Find where the given text appears and provide that cell's center as [X, Y] coordinate. 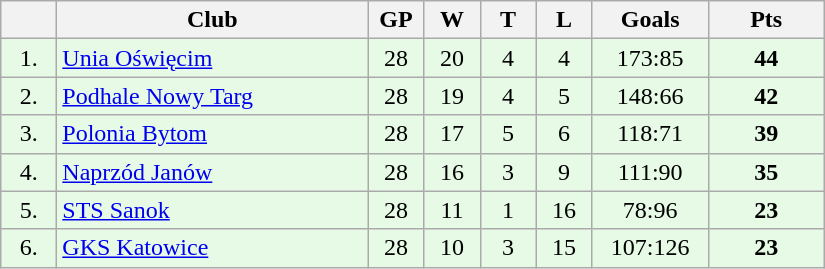
1. [29, 58]
17 [452, 134]
Naprzód Janów [212, 172]
118:71 [650, 134]
15 [564, 248]
20 [452, 58]
44 [766, 58]
1 [508, 210]
35 [766, 172]
L [564, 20]
6 [564, 134]
11 [452, 210]
W [452, 20]
6. [29, 248]
78:96 [650, 210]
GP [396, 20]
Goals [650, 20]
Polonia Bytom [212, 134]
Pts [766, 20]
3. [29, 134]
T [508, 20]
173:85 [650, 58]
111:90 [650, 172]
Podhale Nowy Targ [212, 96]
Club [212, 20]
148:66 [650, 96]
Unia Oświęcim [212, 58]
GKS Katowice [212, 248]
STS Sanok [212, 210]
19 [452, 96]
107:126 [650, 248]
2. [29, 96]
4. [29, 172]
10 [452, 248]
5. [29, 210]
9 [564, 172]
42 [766, 96]
39 [766, 134]
